From the cell containing the given text, extract its center point as [x, y] coordinate. 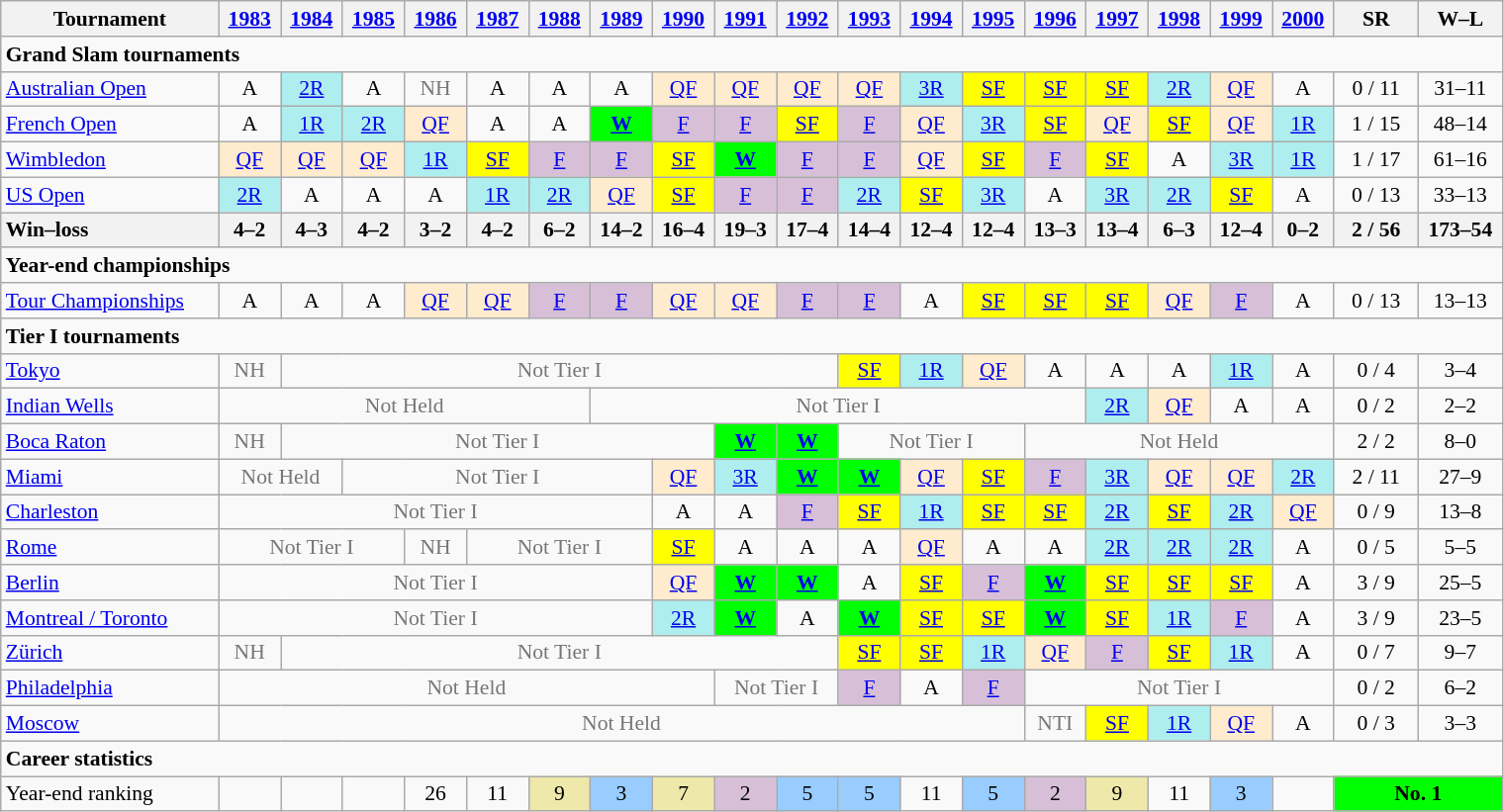
13–13 [1460, 301]
4–3 [313, 230]
26 [435, 794]
1993 [869, 19]
9–7 [1460, 653]
1990 [683, 19]
2000 [1304, 19]
Grand Slam tournaments [752, 54]
1996 [1055, 19]
US Open [110, 195]
Wimbledon [110, 160]
13–3 [1055, 230]
No. 1 [1418, 794]
Berlin [110, 583]
23–5 [1460, 618]
14–2 [621, 230]
33–13 [1460, 195]
1985 [374, 19]
5–5 [1460, 548]
0 / 9 [1375, 512]
Year-end championships [752, 266]
Philadelphia [110, 688]
Indian Wells [110, 406]
Win–loss [110, 230]
Career statistics [752, 759]
1998 [1179, 19]
SR [1375, 19]
2–2 [1460, 406]
Moscow [110, 724]
Australian Open [110, 89]
0 / 3 [1375, 724]
1989 [621, 19]
27–9 [1460, 477]
3–3 [1460, 724]
1997 [1118, 19]
1999 [1241, 19]
1995 [993, 19]
Tier I tournaments [752, 336]
7 [683, 794]
French Open [110, 125]
48–14 [1460, 125]
NTI [1055, 724]
13–8 [1460, 512]
0–2 [1304, 230]
Rome [110, 548]
173–54 [1460, 230]
Tournament [110, 19]
25–5 [1460, 583]
1 / 17 [1375, 160]
Tour Championships [110, 301]
31–11 [1460, 89]
3–2 [435, 230]
1994 [932, 19]
1991 [746, 19]
17–4 [807, 230]
Tokyo [110, 371]
Year-end ranking [110, 794]
Montreal / Toronto [110, 618]
1 / 15 [1375, 125]
19–3 [746, 230]
0 / 11 [1375, 89]
13–4 [1118, 230]
61–16 [1460, 160]
1984 [313, 19]
Miami [110, 477]
1992 [807, 19]
16–4 [683, 230]
Charleston [110, 512]
2 / 11 [1375, 477]
0 / 5 [1375, 548]
3–4 [1460, 371]
1988 [560, 19]
2 / 56 [1375, 230]
6–3 [1179, 230]
W–L [1460, 19]
14–4 [869, 230]
0 / 4 [1375, 371]
8–0 [1460, 442]
Boca Raton [110, 442]
1987 [497, 19]
0 / 7 [1375, 653]
2 / 2 [1375, 442]
Zürich [110, 653]
1983 [249, 19]
1986 [435, 19]
